Output the [x, y] coordinate of the center of the cell containing the given text.  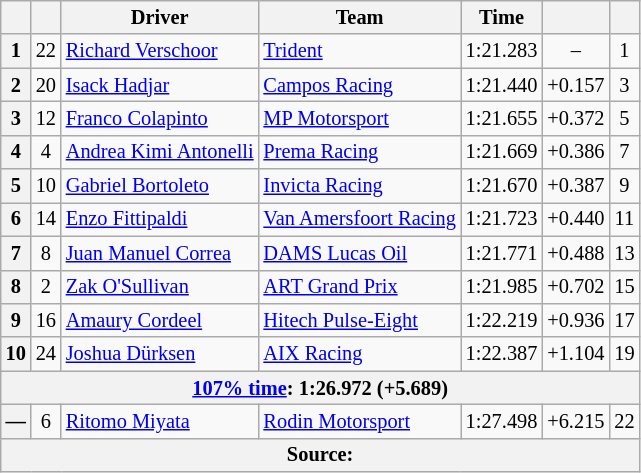
+0.936 [576, 320]
Richard Verschoor [160, 51]
107% time: 1:26.972 (+5.689) [320, 388]
Trident [360, 51]
14 [46, 219]
16 [46, 320]
Hitech Pulse-Eight [360, 320]
1:22.219 [502, 320]
12 [46, 118]
Rodin Motorsport [360, 421]
Driver [160, 17]
Campos Racing [360, 85]
Enzo Fittipaldi [160, 219]
1:21.440 [502, 85]
+0.372 [576, 118]
Andrea Kimi Antonelli [160, 152]
Ritomo Miyata [160, 421]
24 [46, 354]
1:21.985 [502, 287]
1:22.387 [502, 354]
Joshua Dürksen [160, 354]
Team [360, 17]
13 [624, 253]
1:21.670 [502, 186]
+0.440 [576, 219]
+0.702 [576, 287]
Amaury Cordeel [160, 320]
20 [46, 85]
Invicta Racing [360, 186]
ART Grand Prix [360, 287]
Isack Hadjar [160, 85]
1:21.655 [502, 118]
MP Motorsport [360, 118]
Time [502, 17]
Van Amersfoort Racing [360, 219]
+0.488 [576, 253]
Juan Manuel Correa [160, 253]
DAMS Lucas Oil [360, 253]
1:21.669 [502, 152]
+0.387 [576, 186]
1:21.771 [502, 253]
– [576, 51]
Franco Colapinto [160, 118]
Prema Racing [360, 152]
Source: [320, 455]
+1.104 [576, 354]
19 [624, 354]
Zak O'Sullivan [160, 287]
+0.157 [576, 85]
1:27.498 [502, 421]
1:21.283 [502, 51]
+6.215 [576, 421]
17 [624, 320]
AIX Racing [360, 354]
Gabriel Bortoleto [160, 186]
1:21.723 [502, 219]
— [16, 421]
+0.386 [576, 152]
15 [624, 287]
11 [624, 219]
